Search for the cell housing the specified text and yield its [X, Y] center coordinate. 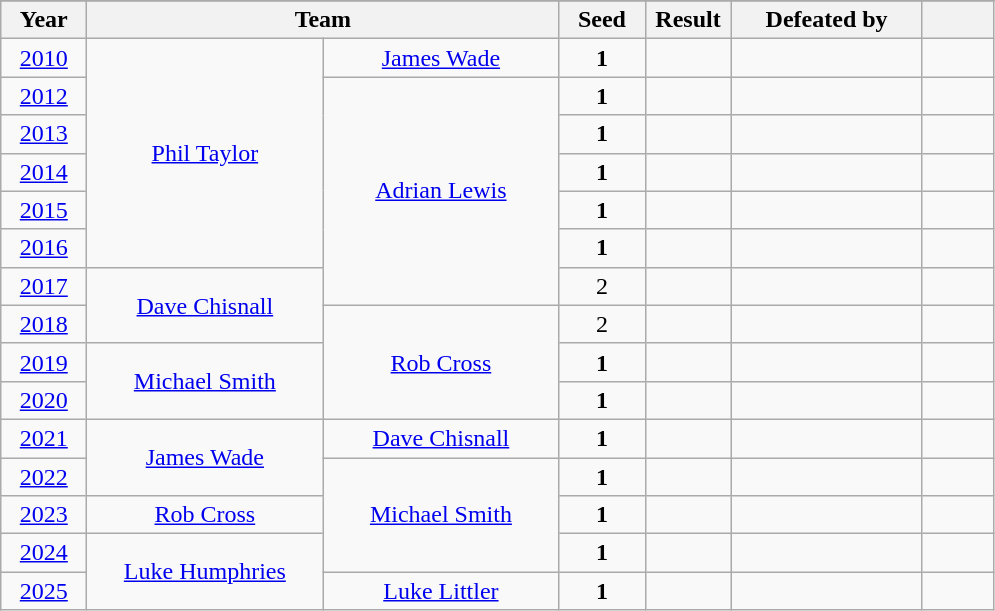
2014 [44, 172]
2017 [44, 286]
Year [44, 20]
2024 [44, 553]
2018 [44, 324]
2016 [44, 248]
2013 [44, 134]
2025 [44, 591]
Phil Taylor [205, 153]
Adrian Lewis [441, 191]
Seed [602, 20]
2010 [44, 58]
2023 [44, 515]
Luke Littler [441, 591]
2015 [44, 210]
Team [323, 20]
Result [688, 20]
2012 [44, 96]
2022 [44, 477]
Luke Humphries [205, 572]
Defeated by [826, 20]
2019 [44, 362]
2020 [44, 400]
2021 [44, 438]
